Pinpoint the cell where the given text exists, returning its [X, Y] midpoint coordinate. 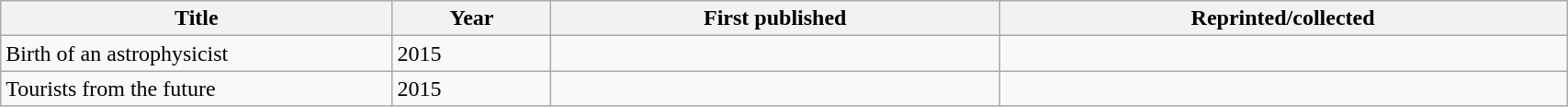
Tourists from the future [197, 89]
Reprinted/collected [1283, 18]
Year [472, 18]
Title [197, 18]
Birth of an astrophysicist [197, 53]
First published [775, 18]
